Scan for the cell matching the given text and deliver its [X, Y] coordinate at center. 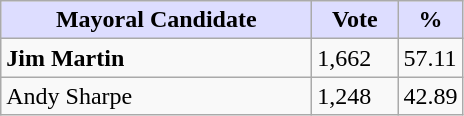
42.89 [430, 96]
Vote [355, 20]
% [430, 20]
1,248 [355, 96]
Jim Martin [156, 58]
57.11 [430, 58]
Andy Sharpe [156, 96]
Mayoral Candidate [156, 20]
1,662 [355, 58]
